Return the (X, Y) coordinate for the center point of the cell that contains the specified text.  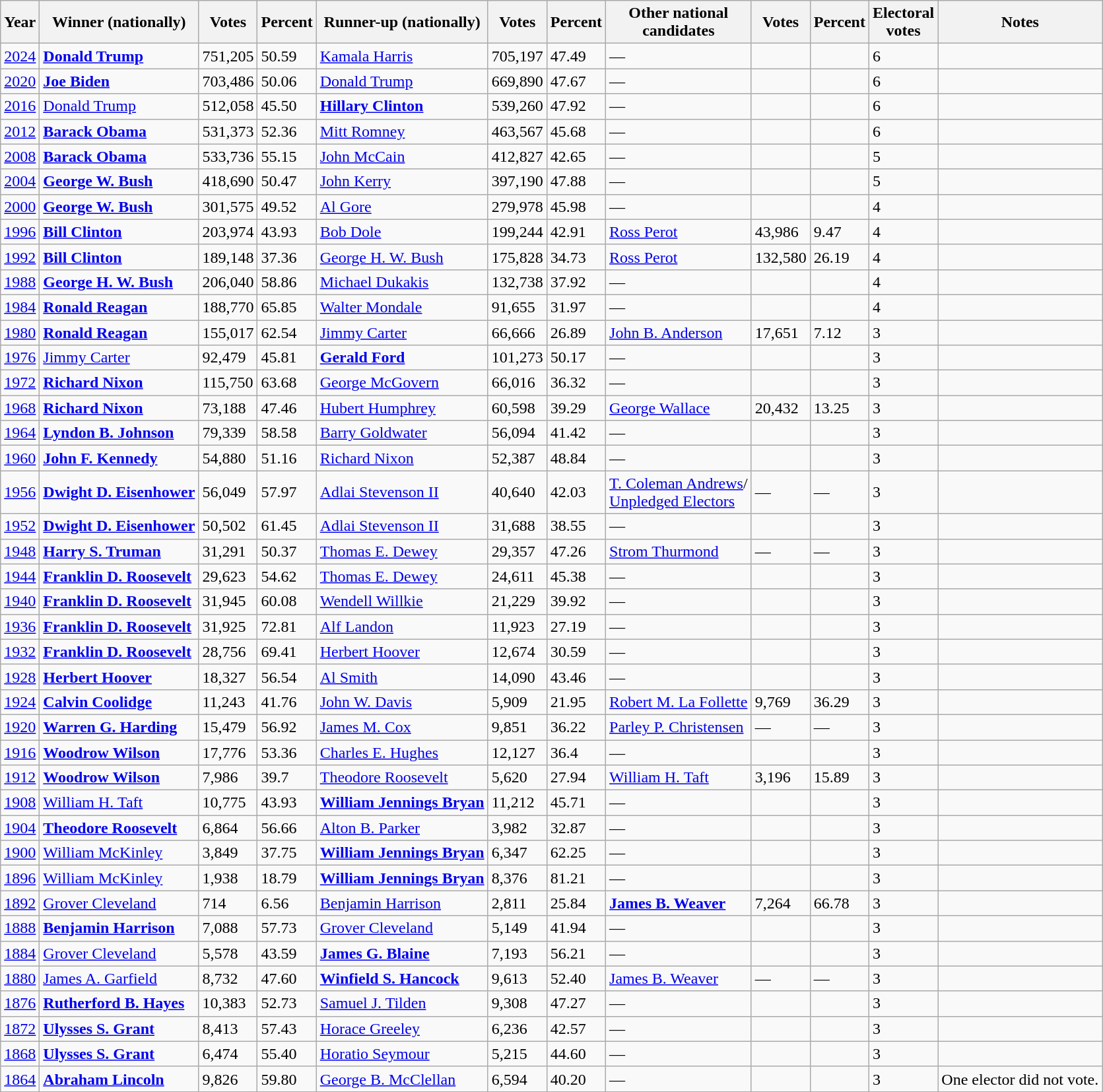
42.65 (576, 156)
1876 (20, 1004)
8,732 (228, 978)
9,308 (518, 1004)
751,205 (228, 56)
34.73 (576, 257)
9,826 (228, 1079)
Winfield S. Hancock (402, 978)
1904 (20, 828)
39.29 (576, 408)
14,090 (518, 677)
1884 (20, 953)
1888 (20, 928)
36.32 (576, 383)
60,598 (518, 408)
Barry Goldwater (402, 433)
Hubert Humphrey (402, 408)
John B. Anderson (679, 332)
62.54 (286, 332)
5,215 (518, 1054)
41.76 (286, 702)
66.78 (840, 903)
50.37 (286, 551)
206,040 (228, 282)
John McCain (402, 156)
36.22 (576, 727)
Year (20, 22)
48.84 (576, 458)
20,432 (780, 408)
6,594 (518, 1079)
50.59 (286, 56)
George McGovern (402, 383)
5,149 (518, 928)
69.41 (286, 652)
Electoralvotes (903, 22)
31,688 (518, 526)
1916 (20, 752)
15.89 (840, 778)
52,387 (518, 458)
2004 (20, 182)
72.81 (286, 627)
1984 (20, 307)
57.97 (286, 493)
199,244 (518, 232)
40.20 (576, 1079)
10,383 (228, 1004)
1940 (20, 601)
43,986 (780, 232)
26.19 (840, 257)
Alton B. Parker (402, 828)
52.40 (576, 978)
66,666 (518, 332)
7,264 (780, 903)
1900 (20, 853)
60.08 (286, 601)
52.36 (286, 131)
32.87 (576, 828)
42.91 (576, 232)
James A. Garfield (119, 978)
45.81 (286, 358)
705,197 (518, 56)
28,756 (228, 652)
47.92 (576, 106)
Other nationalcandidates (679, 22)
1996 (20, 232)
38.55 (576, 526)
56.66 (286, 828)
Samuel J. Tilden (402, 1004)
7,986 (228, 778)
79,339 (228, 433)
63.68 (286, 383)
203,974 (228, 232)
43.59 (286, 953)
36.4 (576, 752)
8,376 (518, 878)
9,613 (518, 978)
John W. Davis (402, 702)
12,127 (518, 752)
31,945 (228, 601)
1928 (20, 677)
412,827 (518, 156)
Hillary Clinton (402, 106)
3,982 (518, 828)
43.46 (576, 677)
30.59 (576, 652)
669,890 (518, 81)
1896 (20, 878)
703,486 (228, 81)
45.71 (576, 803)
8,413 (228, 1029)
6,236 (518, 1029)
George Wallace (679, 408)
2012 (20, 131)
T. Coleman Andrews/Unpledged Electors (679, 493)
1948 (20, 551)
25.84 (576, 903)
189,148 (228, 257)
463,567 (518, 131)
41.42 (576, 433)
47.88 (576, 182)
56.54 (286, 677)
John Kerry (402, 182)
1980 (20, 332)
Wendell Willkie (402, 601)
531,373 (228, 131)
24,611 (518, 576)
101,273 (518, 358)
58.86 (286, 282)
50.06 (286, 81)
533,736 (228, 156)
56.21 (576, 953)
Warren G. Harding (119, 727)
512,058 (228, 106)
539,260 (518, 106)
11,243 (228, 702)
5,909 (518, 702)
2024 (20, 56)
3,849 (228, 853)
42.03 (576, 493)
Parley P. Christensen (679, 727)
52.73 (286, 1004)
31.97 (576, 307)
2000 (20, 207)
188,770 (228, 307)
1960 (20, 458)
Horace Greeley (402, 1029)
29,357 (518, 551)
James G. Blaine (402, 953)
Kamala Harris (402, 56)
56,049 (228, 493)
7.12 (840, 332)
1964 (20, 433)
50.47 (286, 182)
47.67 (576, 81)
1920 (20, 727)
1936 (20, 627)
3,196 (780, 778)
132,580 (780, 257)
44.60 (576, 1054)
37.36 (286, 257)
132,738 (518, 282)
Gerald Ford (402, 358)
Charles E. Hughes (402, 752)
13.25 (840, 408)
37.75 (286, 853)
1908 (20, 803)
5,578 (228, 953)
56.92 (286, 727)
40,640 (518, 493)
418,690 (228, 182)
1864 (20, 1079)
27.94 (576, 778)
Bob Dole (402, 232)
47.49 (576, 56)
1972 (20, 383)
17,776 (228, 752)
Harry S. Truman (119, 551)
1976 (20, 358)
31,925 (228, 627)
59.80 (286, 1079)
714 (228, 903)
47.27 (576, 1004)
5,620 (518, 778)
27.19 (576, 627)
One elector did not vote. (1020, 1079)
Lyndon B. Johnson (119, 433)
155,017 (228, 332)
26.89 (576, 332)
1924 (20, 702)
1968 (20, 408)
92,479 (228, 358)
1952 (20, 526)
Walter Mondale (402, 307)
45.68 (576, 131)
1872 (20, 1029)
Notes (1020, 22)
56,094 (518, 433)
1880 (20, 978)
1944 (20, 576)
Runner-up (nationally) (402, 22)
Horatio Seymour (402, 1054)
279,978 (518, 207)
7,088 (228, 928)
9,851 (518, 727)
18.79 (286, 878)
57.73 (286, 928)
Rutherford B. Hayes (119, 1004)
53.36 (286, 752)
81.21 (576, 878)
51.16 (286, 458)
57.43 (286, 1029)
Joe Biden (119, 81)
37.92 (576, 282)
45.98 (576, 207)
36.29 (840, 702)
Abraham Lincoln (119, 1079)
31,291 (228, 551)
91,655 (518, 307)
42.57 (576, 1029)
50.17 (576, 358)
6,474 (228, 1054)
39.92 (576, 601)
54.62 (286, 576)
49.52 (286, 207)
45.50 (286, 106)
65.85 (286, 307)
41.94 (576, 928)
George B. McClellan (402, 1079)
39.7 (286, 778)
Al Gore (402, 207)
2020 (20, 81)
45.38 (576, 576)
21.95 (576, 702)
12,674 (518, 652)
61.45 (286, 526)
62.25 (576, 853)
1932 (20, 652)
175,828 (518, 257)
1912 (20, 778)
1992 (20, 257)
66,016 (518, 383)
397,190 (518, 182)
Alf Landon (402, 627)
18,327 (228, 677)
1892 (20, 903)
Al Smith (402, 677)
Michael Dukakis (402, 282)
21,229 (518, 601)
9,769 (780, 702)
11,212 (518, 803)
55.40 (286, 1054)
15,479 (228, 727)
29,623 (228, 576)
47.26 (576, 551)
2008 (20, 156)
6.56 (286, 903)
2,811 (518, 903)
Winner (nationally) (119, 22)
73,188 (228, 408)
54,880 (228, 458)
2016 (20, 106)
John F. Kennedy (119, 458)
10,775 (228, 803)
7,193 (518, 953)
9.47 (840, 232)
55.15 (286, 156)
James M. Cox (402, 727)
58.58 (286, 433)
11,923 (518, 627)
Robert M. La Follette (679, 702)
50,502 (228, 526)
6,347 (518, 853)
301,575 (228, 207)
47.46 (286, 408)
1868 (20, 1054)
17,651 (780, 332)
Mitt Romney (402, 131)
115,750 (228, 383)
1,938 (228, 878)
Strom Thurmond (679, 551)
1956 (20, 493)
6,864 (228, 828)
1988 (20, 282)
47.60 (286, 978)
Calvin Coolidge (119, 702)
